Identify which cell holds the provided text, then report its [X, Y] central coordinate. 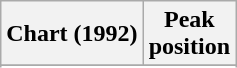
Peakposition [189, 34]
Chart (1992) [72, 34]
